Locate the cell with the specified text and output its (x, y) center coordinate. 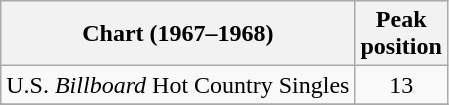
Peakposition (401, 34)
13 (401, 85)
Chart (1967–1968) (178, 34)
U.S. Billboard Hot Country Singles (178, 85)
